Extract the [x, y] coordinate from the center of the cell holding the provided text.  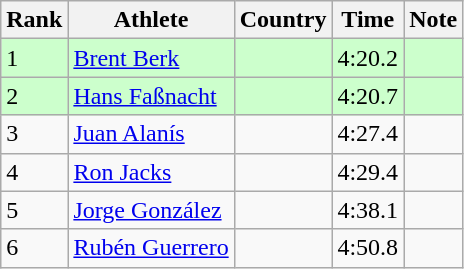
4:27.4 [368, 134]
Brent Berk [151, 58]
Juan Alanís [151, 134]
5 [34, 210]
1 [34, 58]
2 [34, 96]
4:38.1 [368, 210]
Rubén Guerrero [151, 248]
Ron Jacks [151, 172]
Hans Faßnacht [151, 96]
Athlete [151, 20]
4:29.4 [368, 172]
Note [434, 20]
Country [283, 20]
3 [34, 134]
6 [34, 248]
4:20.2 [368, 58]
Jorge González [151, 210]
4:20.7 [368, 96]
4 [34, 172]
Time [368, 20]
Rank [34, 20]
4:50.8 [368, 248]
